Detect which cell encompasses the target text, then output its [X, Y] center coordinate. 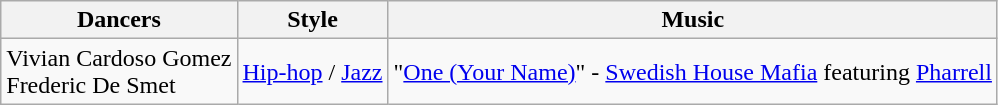
Style [312, 20]
Dancers [119, 20]
"One (Your Name)" - Swedish House Mafia featuring Pharrell [692, 72]
Vivian Cardoso Gomez Frederic De Smet [119, 72]
Hip-hop / Jazz [312, 72]
Music [692, 20]
